From the cell containing the given text, extract its center point as [x, y] coordinate. 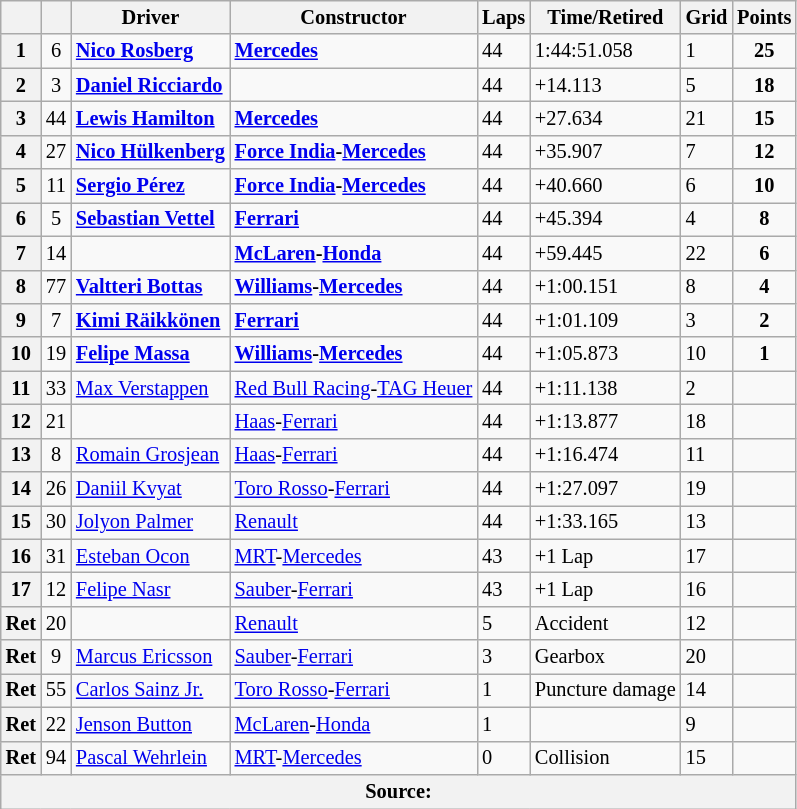
Sebastian Vettel [150, 219]
Daniel Ricciardo [150, 85]
94 [56, 758]
Accident [606, 623]
+1:01.109 [606, 320]
Pascal Wehrlein [150, 758]
Sergio Pérez [150, 186]
Points [764, 17]
Carlos Sainz Jr. [150, 690]
0 [504, 758]
Collision [606, 758]
30 [56, 522]
Max Verstappen [150, 388]
Gearbox [606, 657]
Driver [150, 17]
+1:05.873 [606, 354]
77 [56, 287]
Lewis Hamilton [150, 118]
+45.394 [606, 219]
Daniil Kvyat [150, 489]
+1:13.877 [606, 421]
Kimi Räikkönen [150, 320]
+1:33.165 [606, 522]
Felipe Nasr [150, 589]
+40.660 [606, 186]
+1:00.151 [606, 287]
25 [764, 51]
Felipe Massa [150, 354]
+1:27.097 [606, 489]
Time/Retired [606, 17]
Esteban Ocon [150, 556]
Jolyon Palmer [150, 522]
+1:16.474 [606, 455]
+59.445 [606, 253]
31 [56, 556]
Red Bull Racing-TAG Heuer [354, 388]
27 [56, 152]
Puncture damage [606, 690]
1:44:51.058 [606, 51]
26 [56, 489]
Constructor [354, 17]
55 [56, 690]
+1:11.138 [606, 388]
Source: [399, 791]
Nico Rosberg [150, 51]
+35.907 [606, 152]
Grid [707, 17]
Romain Grosjean [150, 455]
Marcus Ericsson [150, 657]
33 [56, 388]
Nico Hülkenberg [150, 152]
+14.113 [606, 85]
+27.634 [606, 118]
Valtteri Bottas [150, 287]
Laps [504, 17]
Jenson Button [150, 724]
